Search for the cell housing the specified text and yield its [X, Y] center coordinate. 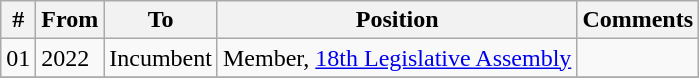
# [18, 20]
Comments [638, 20]
To [161, 20]
Member, 18th Legislative Assembly [396, 58]
2022 [70, 58]
From [70, 20]
Incumbent [161, 58]
Position [396, 20]
01 [18, 58]
